Return (X, Y) of the center of cell containing provided text 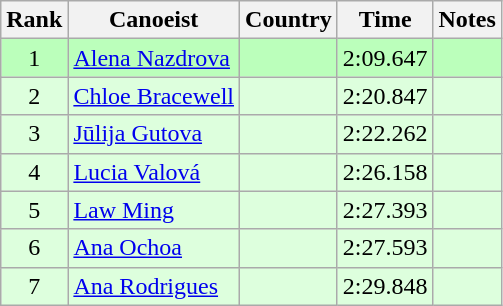
6 (34, 248)
Time (385, 20)
5 (34, 210)
2:27.393 (385, 210)
2:22.262 (385, 134)
Law Ming (154, 210)
4 (34, 172)
2 (34, 96)
2:29.848 (385, 286)
Country (289, 20)
Alena Nazdrova (154, 58)
2:09.647 (385, 58)
2:27.593 (385, 248)
Lucia Valová (154, 172)
Rank (34, 20)
Jūlija Gutova (154, 134)
Ana Rodrigues (154, 286)
1 (34, 58)
Chloe Bracewell (154, 96)
3 (34, 134)
7 (34, 286)
Notes (467, 20)
2:20.847 (385, 96)
2:26.158 (385, 172)
Ana Ochoa (154, 248)
Canoeist (154, 20)
